Determine the [x, y] coordinate at the center of the cell enclosing the given text.  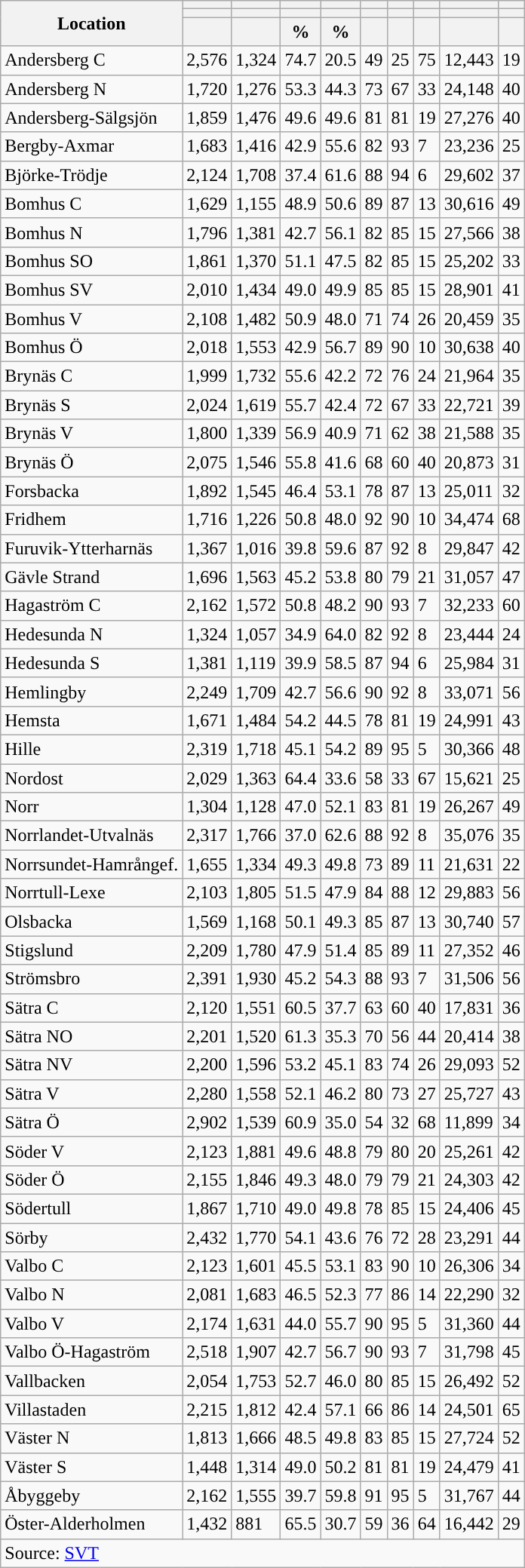
Sätra Ö [92, 1122]
Björke-Trödje [92, 175]
23,444 [469, 634]
27,566 [469, 232]
24,406 [469, 1208]
63 [374, 1008]
46.0 [341, 1381]
1,907 [256, 1352]
2,174 [207, 1324]
64 [427, 1524]
1,370 [256, 261]
35.0 [341, 1122]
30,638 [469, 348]
12 [427, 893]
1,016 [256, 548]
2,155 [207, 1180]
54.1 [300, 1238]
26,267 [469, 807]
Brynäs Ö [92, 462]
1,432 [207, 1524]
Stigslund [92, 950]
Bergby-Axmar [92, 146]
25,011 [469, 491]
Andersberg-Sälgsjön [92, 118]
84 [374, 893]
66 [374, 1410]
Brynäs V [92, 434]
33,071 [469, 692]
29,093 [469, 1065]
1,732 [256, 376]
54.3 [341, 979]
1,226 [256, 520]
Åbyggeby [92, 1496]
2,249 [207, 692]
26,492 [469, 1381]
Valbo C [92, 1266]
Söder V [92, 1151]
Söder Ö [92, 1180]
56.1 [341, 232]
Hemsta [92, 720]
29 [511, 1524]
28,901 [469, 290]
Olsbacka [92, 922]
Gävle Strand [92, 577]
30,366 [469, 749]
1,339 [256, 434]
25,202 [469, 261]
12,443 [469, 60]
55.8 [300, 462]
56.9 [300, 434]
Hedesunda N [92, 634]
46 [511, 950]
2,200 [207, 1065]
Andersberg N [92, 89]
1,304 [207, 807]
1,671 [207, 720]
60.9 [300, 1122]
52.7 [300, 1381]
42.2 [341, 376]
1,484 [256, 720]
Strömsbro [92, 979]
Valbo V [92, 1324]
1,805 [256, 893]
24,479 [469, 1467]
48 [511, 749]
34,474 [469, 520]
Norrtull-Lexe [92, 893]
Bomhus N [92, 232]
1,314 [256, 1467]
2,024 [207, 405]
1,813 [207, 1438]
57 [511, 922]
2,518 [207, 1352]
23,236 [469, 146]
1,546 [256, 462]
1,800 [207, 434]
47.5 [341, 261]
Öster-Alderholmen [92, 1524]
1,999 [207, 376]
24,148 [469, 89]
53.8 [341, 577]
28 [427, 1238]
39.8 [300, 548]
Sätra NV [92, 1065]
51.4 [341, 950]
1,718 [256, 749]
49.9 [341, 290]
46.2 [341, 1094]
Nordost [92, 778]
31,506 [469, 979]
61.6 [341, 175]
32,233 [469, 606]
27,276 [469, 118]
70 [374, 1036]
62.6 [341, 836]
1,539 [256, 1122]
27,352 [469, 950]
39 [511, 405]
31,360 [469, 1324]
Norr [92, 807]
62 [400, 434]
1,128 [256, 807]
54 [374, 1122]
1,569 [207, 922]
22,290 [469, 1295]
53.2 [300, 1065]
Sörby [92, 1238]
1,770 [256, 1238]
Hemlingby [92, 692]
2,029 [207, 778]
Södertull [92, 1208]
33.6 [341, 778]
48.8 [341, 1151]
2,201 [207, 1036]
91 [374, 1496]
1,363 [256, 778]
1,796 [207, 232]
1,434 [256, 290]
1,276 [256, 89]
11,899 [469, 1122]
24,501 [469, 1410]
48.5 [300, 1438]
56.6 [341, 692]
Forsbacka [92, 491]
2,432 [207, 1238]
1,545 [256, 491]
60.5 [300, 1008]
1,753 [256, 1381]
26,306 [469, 1266]
2,215 [207, 1410]
Hille [92, 749]
2,391 [207, 979]
1,558 [256, 1094]
1,448 [207, 1467]
1,696 [207, 577]
Sätra C [92, 1008]
22 [511, 864]
1,846 [256, 1180]
Bomhus V [92, 319]
Bomhus SV [92, 290]
1,631 [256, 1324]
30.7 [341, 1524]
2,576 [207, 60]
1,334 [256, 864]
27 [427, 1094]
1,892 [207, 491]
Brynäs S [92, 405]
50.9 [300, 319]
27,724 [469, 1438]
1,367 [207, 548]
46.4 [300, 491]
59.8 [341, 1496]
44.3 [341, 89]
51.5 [300, 893]
1,859 [207, 118]
58 [374, 778]
2,124 [207, 175]
1,780 [256, 950]
21,631 [469, 864]
1,720 [207, 89]
37.7 [341, 1008]
1,572 [256, 606]
53.3 [300, 89]
Location [92, 23]
34.9 [300, 634]
50.6 [341, 204]
75 [427, 60]
1,709 [256, 692]
29,602 [469, 175]
1,655 [207, 864]
44.5 [341, 720]
2,054 [207, 1381]
20.5 [341, 60]
1,168 [256, 922]
1,119 [256, 663]
1,881 [256, 1151]
1,867 [207, 1208]
59.6 [341, 548]
1,482 [256, 319]
Sätra NO [92, 1036]
24,303 [469, 1180]
16,442 [469, 1524]
1,766 [256, 836]
1,416 [256, 146]
47.0 [300, 807]
1,710 [256, 1208]
Source: SVT [262, 1553]
64.4 [300, 778]
31,057 [469, 577]
Bomhus SO [92, 261]
43.6 [341, 1238]
25,984 [469, 663]
Bomhus Ö [92, 348]
1,812 [256, 1410]
1,057 [256, 634]
46.5 [300, 1295]
44.0 [300, 1324]
1,476 [256, 118]
39.9 [300, 663]
21,588 [469, 434]
Villastaden [92, 1410]
17,831 [469, 1008]
Vallbacken [92, 1381]
1,629 [207, 204]
25,261 [469, 1151]
1,155 [256, 204]
29,847 [469, 548]
2,075 [207, 462]
2,103 [207, 893]
Norrsundet-Hamrångef. [92, 864]
58.5 [341, 663]
24,991 [469, 720]
29,883 [469, 893]
59 [374, 1524]
21,964 [469, 376]
Brynäs C [92, 376]
1,553 [256, 348]
2,902 [207, 1122]
65.5 [300, 1524]
1,708 [256, 175]
45.5 [300, 1266]
Hagaström C [92, 606]
2,280 [207, 1094]
37.4 [300, 175]
1,619 [256, 405]
2,209 [207, 950]
37.0 [300, 836]
1,551 [256, 1008]
Furuvik-Ytterharnäs [92, 548]
Valbo N [92, 1295]
77 [374, 1295]
1,930 [256, 979]
20,414 [469, 1036]
1,601 [256, 1266]
20,873 [469, 462]
47 [511, 577]
50.2 [341, 1467]
64.0 [341, 634]
2,018 [207, 348]
Väster N [92, 1438]
41.6 [341, 462]
1,666 [256, 1438]
1,555 [256, 1496]
15,621 [469, 778]
Valbo Ö-Hagaström [92, 1352]
Norrlandet-Utvalnäs [92, 836]
1,520 [256, 1036]
37 [511, 175]
35.3 [341, 1036]
30,740 [469, 922]
2,319 [207, 749]
20 [427, 1151]
48.9 [300, 204]
Väster S [92, 1467]
Andersberg C [92, 60]
2,081 [207, 1295]
30,616 [469, 204]
2,120 [207, 1008]
51.1 [300, 261]
Bomhus C [92, 204]
22,721 [469, 405]
Hedesunda S [92, 663]
2,108 [207, 319]
31,798 [469, 1352]
25,727 [469, 1094]
31,767 [469, 1496]
35,076 [469, 836]
74.7 [300, 60]
2,010 [207, 290]
1,716 [207, 520]
2,317 [207, 836]
1,596 [256, 1065]
57.1 [341, 1410]
20,459 [469, 319]
23,291 [469, 1238]
65 [511, 1410]
48.2 [341, 606]
61.3 [300, 1036]
Sätra V [92, 1094]
Fridhem [92, 520]
881 [256, 1524]
40.9 [341, 434]
1,861 [207, 261]
1,563 [256, 577]
50.1 [300, 922]
39.7 [300, 1496]
52.3 [341, 1295]
